Return the (x, y) coordinate for the center point of the cell that contains the specified text.  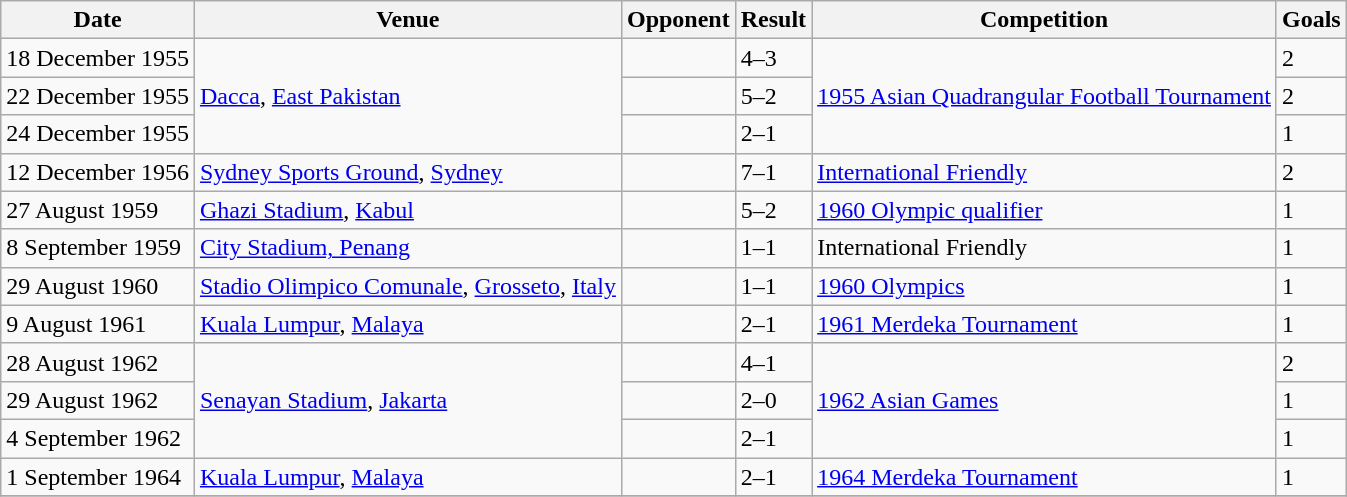
City Stadium, Penang (408, 248)
9 August 1961 (98, 324)
Result (773, 20)
24 December 1955 (98, 134)
1960 Olympic qualifier (1044, 210)
Ghazi Stadium, Kabul (408, 210)
Dacca, East Pakistan (408, 96)
Goals (1311, 20)
Opponent (678, 20)
4 September 1962 (98, 438)
12 December 1956 (98, 172)
4–1 (773, 362)
29 August 1960 (98, 286)
2–0 (773, 400)
Sydney Sports Ground, Sydney (408, 172)
4–3 (773, 58)
Date (98, 20)
Stadio Olimpico Comunale, Grosseto, Italy (408, 286)
1962 Asian Games (1044, 400)
7–1 (773, 172)
27 August 1959 (98, 210)
1960 Olympics (1044, 286)
28 August 1962 (98, 362)
22 December 1955 (98, 96)
Competition (1044, 20)
Venue (408, 20)
1955 Asian Quadrangular Football Tournament (1044, 96)
Senayan Stadium, Jakarta (408, 400)
1961 Merdeka Tournament (1044, 324)
29 August 1962 (98, 400)
1964 Merdeka Tournament (1044, 477)
18 December 1955 (98, 58)
1 September 1964 (98, 477)
8 September 1959 (98, 248)
